For the text-containing cell, return its midpoint in [x, y] coordinate format. 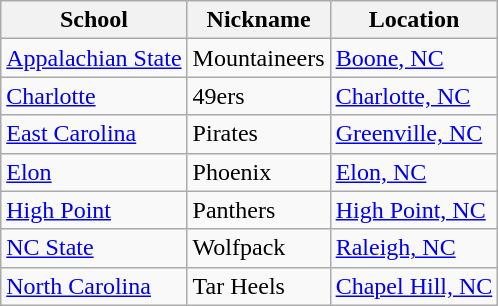
49ers [258, 96]
Phoenix [258, 172]
Charlotte, NC [414, 96]
Elon [94, 172]
Mountaineers [258, 58]
School [94, 20]
East Carolina [94, 134]
Raleigh, NC [414, 248]
Greenville, NC [414, 134]
Location [414, 20]
NC State [94, 248]
North Carolina [94, 286]
Nickname [258, 20]
Wolfpack [258, 248]
Pirates [258, 134]
Boone, NC [414, 58]
Chapel Hill, NC [414, 286]
High Point [94, 210]
Charlotte [94, 96]
Elon, NC [414, 172]
Tar Heels [258, 286]
Appalachian State [94, 58]
Panthers [258, 210]
High Point, NC [414, 210]
